Find where the given text appears and provide that cell's center as [x, y] coordinate. 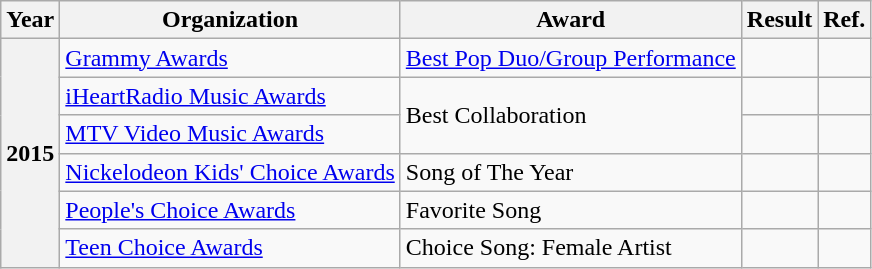
2015 [30, 153]
Grammy Awards [230, 58]
Nickelodeon Kids' Choice Awards [230, 172]
iHeartRadio Music Awards [230, 96]
Year [30, 20]
Best Pop Duo/Group Performance [570, 58]
MTV Video Music Awards [230, 134]
People's Choice Awards [230, 210]
Song of The Year [570, 172]
Organization [230, 20]
Award [570, 20]
Best Collaboration [570, 115]
Result [779, 20]
Favorite Song [570, 210]
Choice Song: Female Artist [570, 248]
Teen Choice Awards [230, 248]
Ref. [844, 20]
